Find where the given text appears and provide that cell's center as [x, y] coordinate. 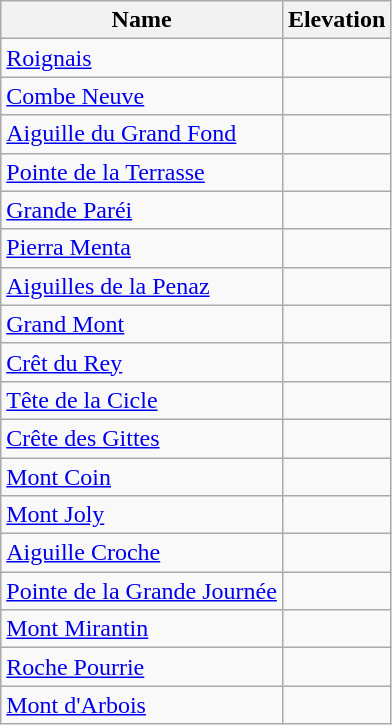
Roche Pourrie [142, 667]
Pointe de la Grande Journée [142, 591]
Tête de la Cicle [142, 400]
Aiguilles de la Penaz [142, 286]
Crêt du Rey [142, 362]
Combe Neuve [142, 96]
Pierra Menta [142, 248]
Pointe de la Terrasse [142, 172]
Mont d'Arbois [142, 705]
Mont Coin [142, 477]
Aiguille Croche [142, 553]
Grande Paréi [142, 210]
Crête des Gittes [142, 438]
Name [142, 20]
Roignais [142, 58]
Mont Joly [142, 515]
Mont Mirantin [142, 629]
Grand Mont [142, 324]
Elevation [336, 20]
Aiguille du Grand Fond [142, 134]
